For the text-containing cell, return its midpoint in [X, Y] coordinate format. 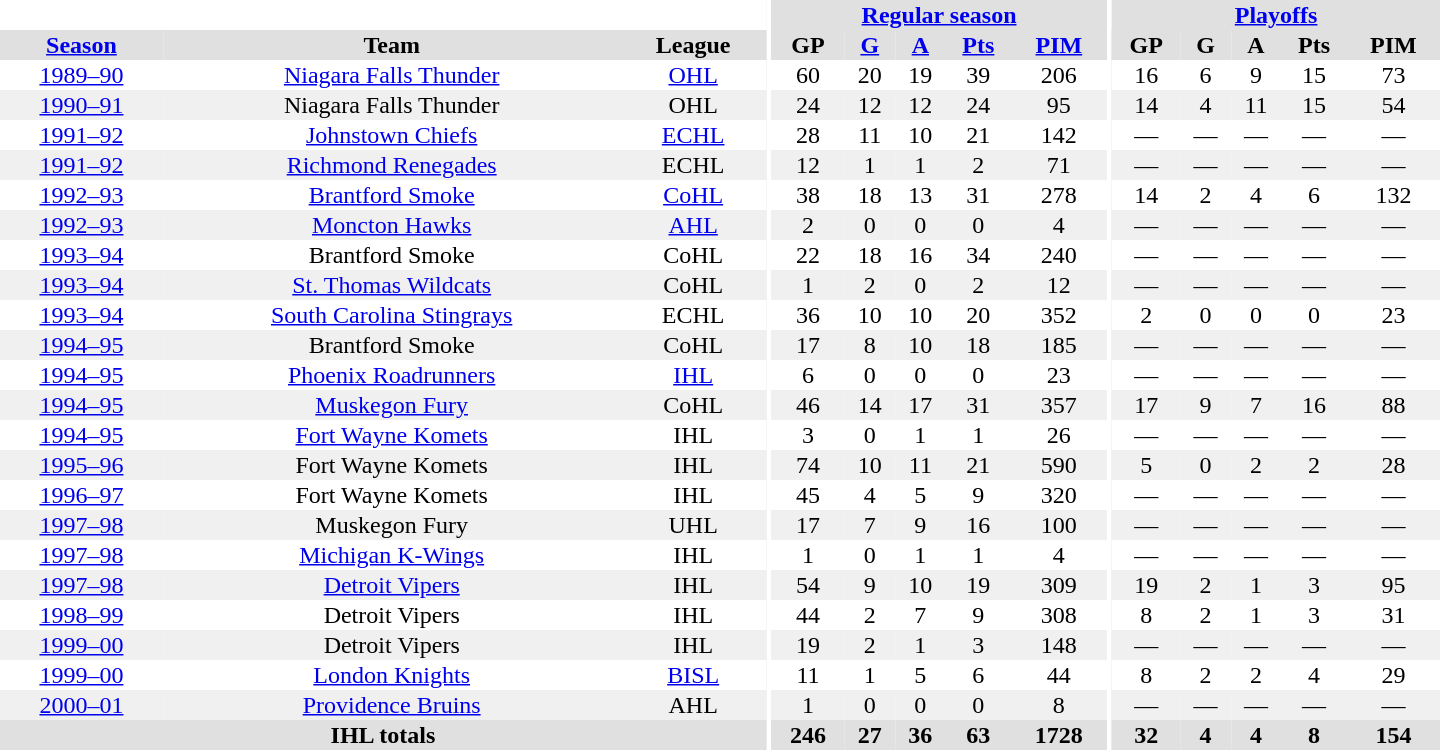
League [692, 45]
Johnstown Chiefs [392, 135]
IHL totals [383, 735]
1995–96 [82, 465]
St. Thomas Wildcats [392, 285]
63 [979, 735]
1728 [1058, 735]
185 [1058, 345]
46 [808, 405]
13 [920, 195]
590 [1058, 465]
357 [1058, 405]
29 [1394, 675]
154 [1394, 735]
34 [979, 255]
Michigan K-Wings [392, 555]
UHL [692, 525]
1989–90 [82, 75]
74 [808, 465]
88 [1394, 405]
Moncton Hawks [392, 225]
240 [1058, 255]
1998–99 [82, 615]
Providence Bruins [392, 705]
142 [1058, 135]
South Carolina Stingrays [392, 315]
100 [1058, 525]
1990–91 [82, 105]
32 [1146, 735]
London Knights [392, 675]
2000–01 [82, 705]
132 [1394, 195]
Richmond Renegades [392, 165]
27 [870, 735]
73 [1394, 75]
320 [1058, 495]
148 [1058, 645]
60 [808, 75]
Team [392, 45]
309 [1058, 585]
BISL [692, 675]
26 [1058, 435]
278 [1058, 195]
71 [1058, 165]
39 [979, 75]
246 [808, 735]
Playoffs [1276, 15]
352 [1058, 315]
Phoenix Roadrunners [392, 375]
38 [808, 195]
45 [808, 495]
Regular season [938, 15]
22 [808, 255]
1996–97 [82, 495]
Season [82, 45]
206 [1058, 75]
308 [1058, 615]
